Pinpoint the cell where the given text exists, returning its [x, y] midpoint coordinate. 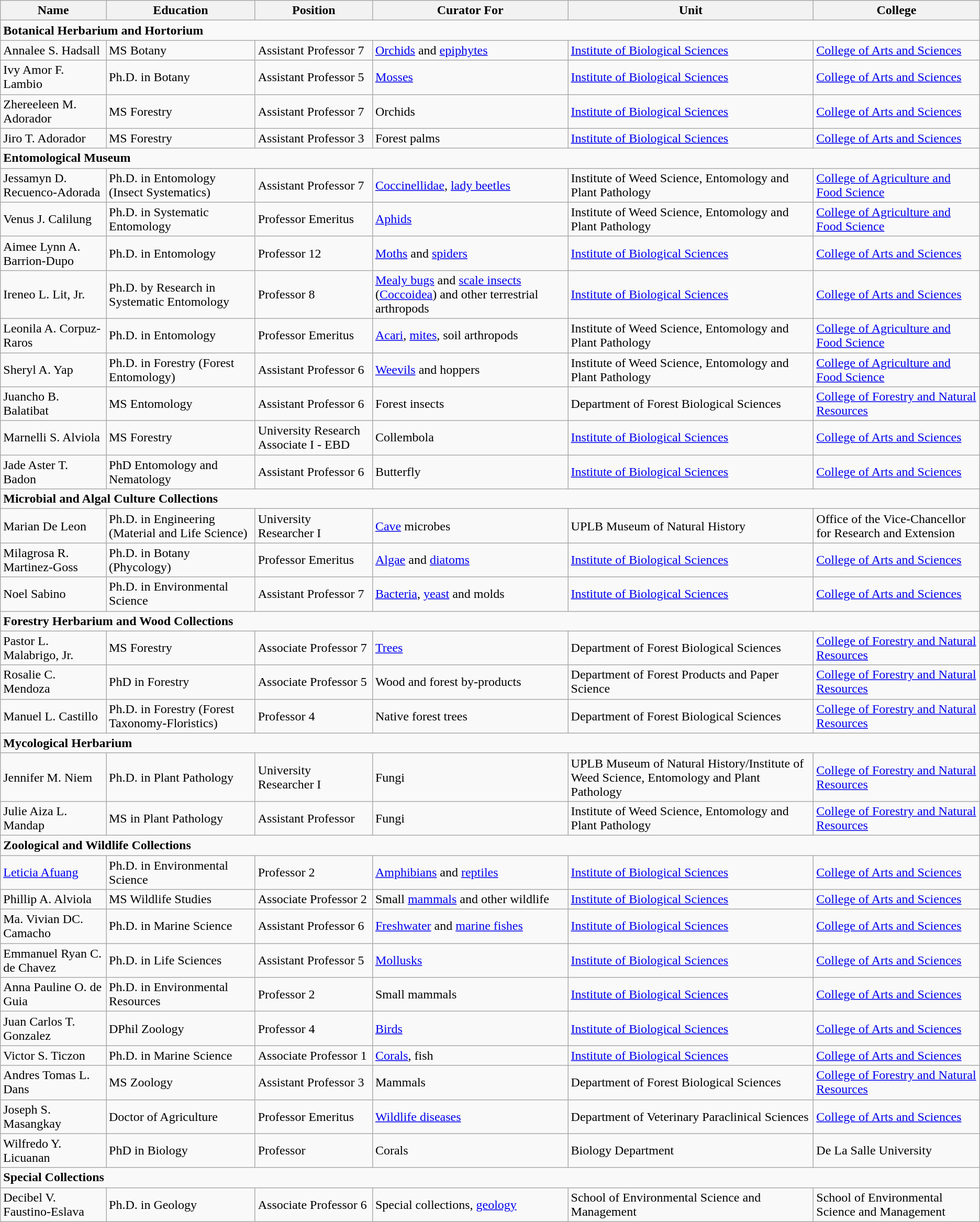
Forest palms [470, 138]
Annalee S. Hadsall [53, 50]
Orchids [470, 111]
MS Wildlife Studies [180, 899]
Sheryl A. Yap [53, 370]
Wood and forest by-products [470, 682]
Department of Forest Products and Paper Science [691, 682]
Ireneo L. Lit, Jr. [53, 294]
Ph.D. in Systematic Entomology [180, 219]
Special Collections [490, 1177]
Zoological and Wildlife Collections [490, 845]
Small mammals [470, 995]
Cave microbes [470, 526]
Special collections, geology [470, 1204]
Microbial and Algal Culture Collections [490, 499]
Trees [470, 648]
Orchids and epiphytes [470, 50]
Leticia Afuang [53, 872]
Associate Professor 7 [314, 648]
Professor [314, 1151]
Pastor L. Malabrigo, Jr. [53, 648]
Associate Professor 2 [314, 899]
Victor S. Ticzon [53, 1056]
Ivy Amor F. Lambio [53, 77]
Small mammals and other wildlife [470, 899]
Marnelli S. Alviola [53, 438]
Anna Pauline O. de Guia [53, 995]
Department of Veterinary Paraclinical Sciences [691, 1116]
Ph.D. in Plant Pathology [180, 777]
MS Botany [180, 50]
Ph.D. in Botany (Phycology) [180, 560]
Ph.D. in Engineering (Material and Life Science) [180, 526]
Julie Aiza L. Mandap [53, 818]
Ph.D. in Entomology (Insect Systematics) [180, 185]
Entomological Museum [490, 158]
Corals, fish [470, 1056]
Noel Sabino [53, 594]
Ma. Vivian DC. Camacho [53, 927]
Doctor of Agriculture [180, 1116]
Aphids [470, 219]
Position [314, 10]
Collembola [470, 438]
College [896, 10]
Forestry Herbarium and Wood Collections [490, 621]
Emmanuel Ryan C. de Chavez [53, 960]
Jade Aster T. Badon [53, 472]
Mycological Herbarium [490, 743]
Leonila A. Corpuz-Raros [53, 335]
PhD in Forestry [180, 682]
Mammals [470, 1083]
Ph.D. in Environmental Resources [180, 995]
Associate Professor 5 [314, 682]
Assistant Professor [314, 818]
Mosses [470, 77]
Aimee Lynn A. Barrion-Dupo [53, 253]
Ph.D. in Life Sciences [180, 960]
Wilfredo Y. Licuanan [53, 1151]
Ph.D. in Forestry (Forest Taxonomy-Floristics) [180, 716]
Jennifer M. Niem [53, 777]
Coccinellidae, lady beetles [470, 185]
Manuel L. Castillo [53, 716]
Ph.D. in Geology [180, 1204]
MS Entomology [180, 404]
Milagrosa R. Martinez-Goss [53, 560]
UPLB Museum of Natural History/Institute of Weed Science, Entomology and Plant Pathology [691, 777]
MS in Plant Pathology [180, 818]
PhD Entomology and Nematology [180, 472]
Phillip A. Alviola [53, 899]
Juancho B. Balatibat [53, 404]
DPhil Zoology [180, 1028]
Ph.D. in Forestry (Forest Entomology) [180, 370]
Mollusks [470, 960]
Venus J. Calilung [53, 219]
Ph.D. in Botany [180, 77]
Jessamyn D. Recuenco-Adorada [53, 185]
Joseph S. Masangkay [53, 1116]
Associate Professor 1 [314, 1056]
Forest insects [470, 404]
Professor 8 [314, 294]
Rosalie C. Mendoza [53, 682]
Birds [470, 1028]
Acari, mites, soil arthropods [470, 335]
Name [53, 10]
Juan Carlos T. Gonzalez [53, 1028]
Butterfly [470, 472]
Wildlife diseases [470, 1116]
PhD in Biology [180, 1151]
Associate Professor 6 [314, 1204]
Biology Department [691, 1151]
Freshwater and marine fishes [470, 927]
Moths and spiders [470, 253]
Corals [470, 1151]
University Research Associate I - EBD [314, 438]
Mealy bugs and scale insects (Coccoidea) and other terrestrial arthropods [470, 294]
MS Zoology [180, 1083]
Professor 12 [314, 253]
Botanical Herbarium and Hortorium [490, 30]
Bacteria, yeast and molds [470, 594]
Zhereeleen M. Adorador [53, 111]
Office of the Vice-Chancellor for Research and Extension [896, 526]
Amphibians and reptiles [470, 872]
Jiro T. Adorador [53, 138]
Education [180, 10]
Unit [691, 10]
Andres Tomas L. Dans [53, 1083]
UPLB Museum of Natural History [691, 526]
De La Salle University [896, 1151]
Decibel V. Faustino-Eslava [53, 1204]
Curator For [470, 10]
Marian De Leon [53, 526]
Native forest trees [470, 716]
Weevils and hoppers [470, 370]
Algae and diatoms [470, 560]
Ph.D. by Research in Systematic Entomology [180, 294]
